Determine the [x, y] coordinate at the center of the cell enclosing the given text.  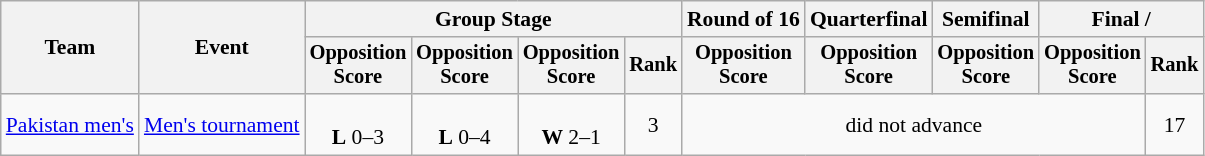
Pakistan men's [70, 124]
Men's tournament [222, 124]
3 [653, 124]
Final / [1121, 19]
did not advance [914, 124]
Semifinal [986, 19]
W 2–1 [572, 124]
L 0–3 [358, 124]
Event [222, 48]
Quarterfinal [869, 19]
L 0–4 [464, 124]
Team [70, 48]
Group Stage [494, 19]
Round of 16 [744, 19]
17 [1175, 124]
